Return [x, y] of the center of cell containing provided text 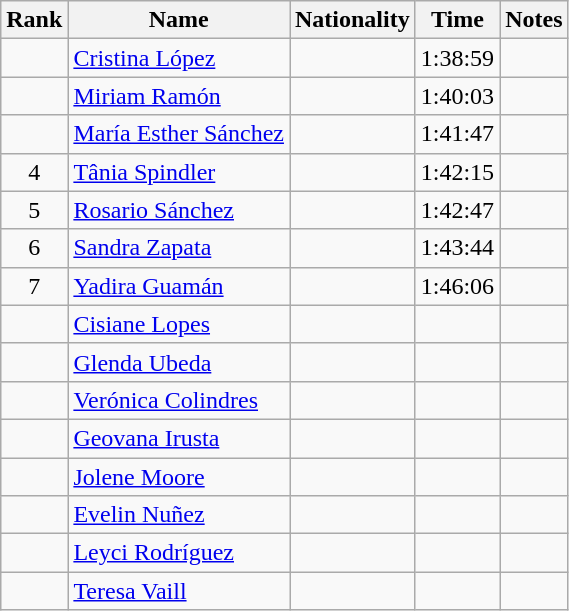
Notes [534, 20]
María Esther Sánchez [179, 134]
7 [34, 286]
1:42:47 [457, 210]
Name [179, 20]
1:43:44 [457, 248]
Verónica Colindres [179, 400]
Geovana Irusta [179, 438]
Sandra Zapata [179, 248]
1:40:03 [457, 96]
1:42:15 [457, 172]
Leyci Rodríguez [179, 553]
Glenda Ubeda [179, 362]
Tânia Spindler [179, 172]
5 [34, 210]
Time [457, 20]
1:41:47 [457, 134]
Yadira Guamán [179, 286]
Jolene Moore [179, 477]
Cristina López [179, 58]
Rank [34, 20]
Teresa Vaill [179, 591]
4 [34, 172]
1:46:06 [457, 286]
Nationality [353, 20]
Rosario Sánchez [179, 210]
Cisiane Lopes [179, 324]
Miriam Ramón [179, 96]
Evelin Nuñez [179, 515]
1:38:59 [457, 58]
6 [34, 248]
